Find where the given text appears and provide that cell's center as [X, Y] coordinate. 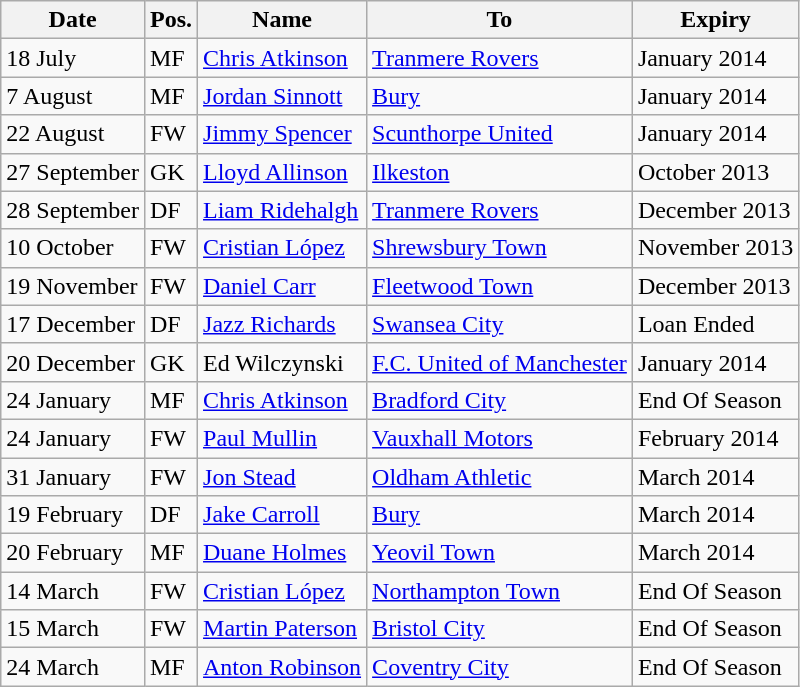
October 2013 [715, 172]
Pos. [170, 20]
Jake Carroll [282, 515]
28 September [73, 210]
Yeovil Town [500, 553]
November 2013 [715, 248]
10 October [73, 248]
Oldham Athletic [500, 477]
Jimmy Spencer [282, 134]
Ed Wilczynski [282, 362]
Duane Holmes [282, 553]
Northampton Town [500, 591]
20 February [73, 553]
Martin Paterson [282, 629]
Loan Ended [715, 324]
7 August [73, 96]
18 July [73, 58]
Coventry City [500, 667]
Swansea City [500, 324]
Paul Mullin [282, 438]
31 January [73, 477]
Bradford City [500, 400]
17 December [73, 324]
Jazz Richards [282, 324]
14 March [73, 591]
Name [282, 20]
To [500, 20]
Anton Robinson [282, 667]
22 August [73, 134]
Fleetwood Town [500, 286]
Expiry [715, 20]
Vauxhall Motors [500, 438]
24 March [73, 667]
19 February [73, 515]
February 2014 [715, 438]
Bristol City [500, 629]
Liam Ridehalgh [282, 210]
Jordan Sinnott [282, 96]
F.C. United of Manchester [500, 362]
20 December [73, 362]
27 September [73, 172]
15 March [73, 629]
Jon Stead [282, 477]
Date [73, 20]
Lloyd Allinson [282, 172]
Daniel Carr [282, 286]
Shrewsbury Town [500, 248]
Scunthorpe United [500, 134]
Ilkeston [500, 172]
19 November [73, 286]
